For the text-containing cell, return its midpoint in (X, Y) coordinate format. 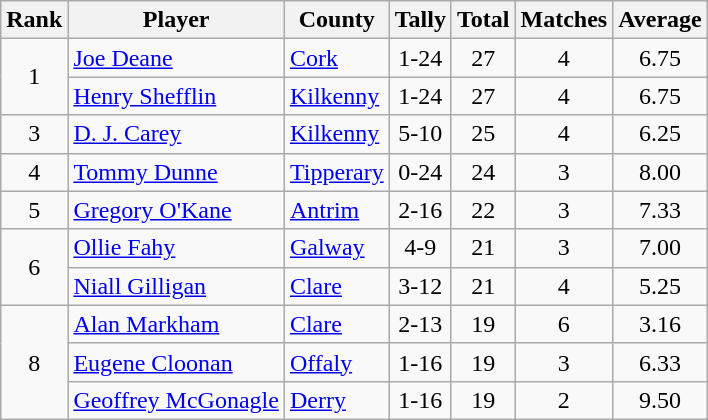
D. J. Carey (176, 134)
Cork (336, 58)
2-16 (420, 210)
25 (483, 134)
Alan Markham (176, 324)
Derry (336, 400)
Matches (564, 20)
Rank (34, 20)
8 (34, 362)
7.33 (660, 210)
Niall Gilligan (176, 286)
Eugene Cloonan (176, 362)
Player (176, 20)
Joe Deane (176, 58)
Henry Shefflin (176, 96)
2-13 (420, 324)
Antrim (336, 210)
3-12 (420, 286)
8.00 (660, 172)
Average (660, 20)
6.33 (660, 362)
County (336, 20)
Total (483, 20)
1 (34, 77)
6.25 (660, 134)
Ollie Fahy (176, 248)
2 (564, 400)
9.50 (660, 400)
Galway (336, 248)
5 (34, 210)
24 (483, 172)
5-10 (420, 134)
Gregory O'Kane (176, 210)
5.25 (660, 286)
22 (483, 210)
Tally (420, 20)
0-24 (420, 172)
Tipperary (336, 172)
Geoffrey McGonagle (176, 400)
4-9 (420, 248)
Tommy Dunne (176, 172)
7.00 (660, 248)
Offaly (336, 362)
3.16 (660, 324)
